Extract the (X, Y) coordinate from the center of the cell holding the provided text.  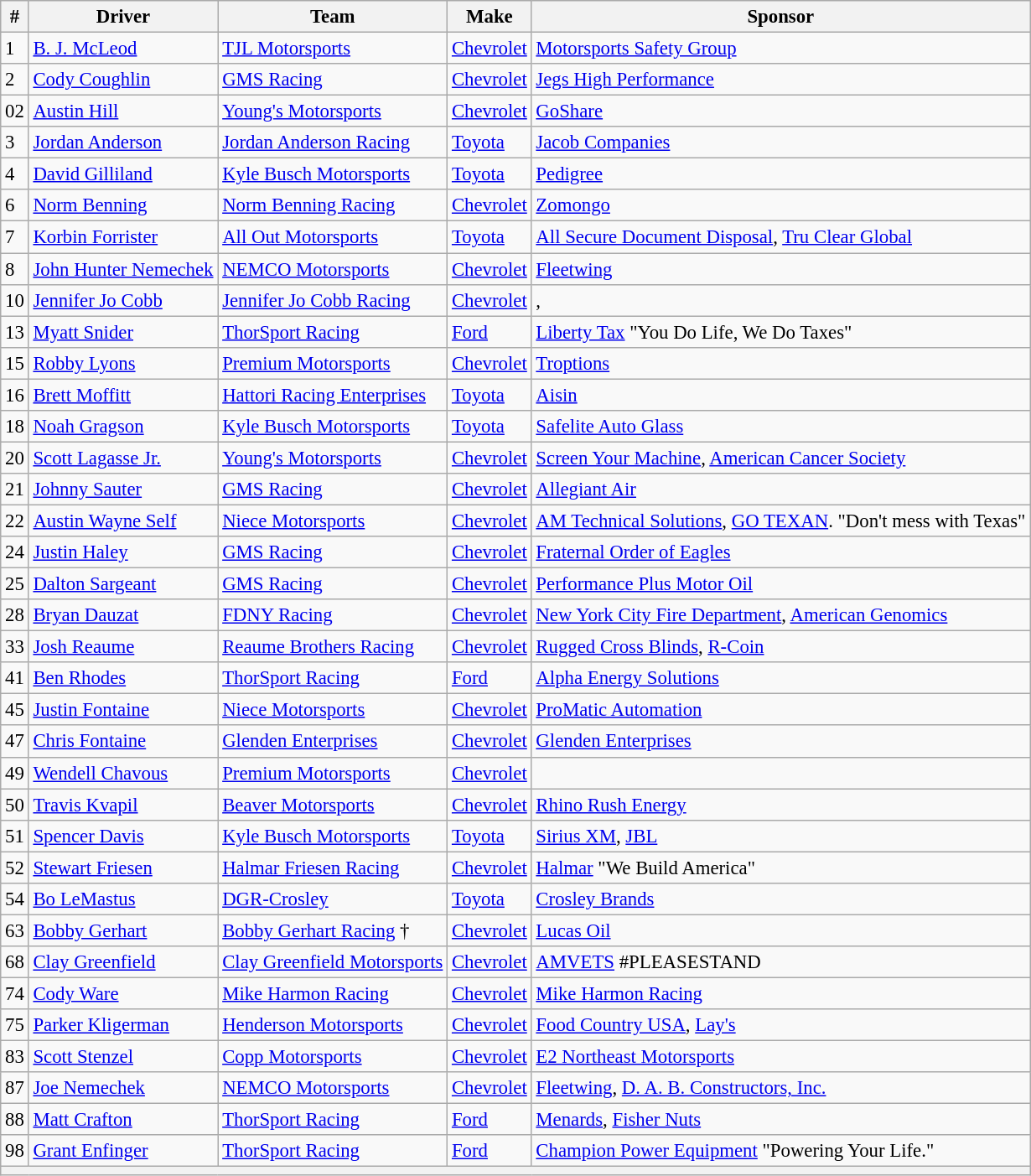
Jacob Companies (781, 142)
51 (15, 836)
20 (15, 458)
75 (15, 1025)
Driver (123, 17)
B. J. McLeod (123, 49)
ProMatic Automation (781, 710)
FDNY Racing (333, 615)
Allegiant Air (781, 490)
87 (15, 1088)
Crosley Brands (781, 899)
Champion Power Equipment "Powering Your Life." (781, 1151)
Team (333, 17)
Justin Haley (123, 552)
98 (15, 1151)
21 (15, 490)
Jennifer Jo Cobb Racing (333, 300)
1 (15, 49)
Travis Kvapil (123, 805)
TJL Motorsports (333, 49)
25 (15, 584)
8 (15, 269)
Norm Benning (123, 205)
Jennifer Jo Cobb (123, 300)
Ben Rhodes (123, 678)
Bryan Dauzat (123, 615)
Sponsor (781, 17)
Cody Coughlin (123, 80)
41 (15, 678)
David Gilliland (123, 174)
Wendell Chavous (123, 773)
Fleetwing, D. A. B. Constructors, Inc. (781, 1088)
28 (15, 615)
John Hunter Nemechek (123, 269)
63 (15, 930)
Johnny Sauter (123, 490)
Menards, Fisher Nuts (781, 1120)
Jordan Anderson Racing (333, 142)
15 (15, 363)
Myatt Snider (123, 332)
Safelite Auto Glass (781, 427)
Scott Lagasse Jr. (123, 458)
Austin Wayne Self (123, 521)
Food Country USA, Lay's (781, 1025)
Performance Plus Motor Oil (781, 584)
# (15, 17)
AMVETS #PLEASESTAND (781, 962)
Sirius XM, JBL (781, 836)
Josh Reaume (123, 647)
6 (15, 205)
GoShare (781, 111)
33 (15, 647)
Jegs High Performance (781, 80)
AM Technical Solutions, GO TEXAN. "Don't mess with Texas" (781, 521)
Rhino Rush Energy (781, 805)
7 (15, 237)
Justin Fontaine (123, 710)
Grant Enfinger (123, 1151)
Aisin (781, 395)
Lucas Oil (781, 930)
47 (15, 742)
16 (15, 395)
Cody Ware (123, 993)
Chris Fontaine (123, 742)
, (781, 300)
02 (15, 111)
Henderson Motorsports (333, 1025)
Bobby Gerhart (123, 930)
Fleetwing (781, 269)
Troptions (781, 363)
50 (15, 805)
Clay Greenfield Motorsports (333, 962)
DGR-Crosley (333, 899)
Spencer Davis (123, 836)
3 (15, 142)
4 (15, 174)
Halmar "We Build America" (781, 868)
Pedigree (781, 174)
New York City Fire Department, American Genomics (781, 615)
All Secure Document Disposal, Tru Clear Global (781, 237)
Motorsports Safety Group (781, 49)
Matt Crafton (123, 1120)
13 (15, 332)
Make (490, 17)
Bobby Gerhart Racing † (333, 930)
Reaume Brothers Racing (333, 647)
54 (15, 899)
83 (15, 1057)
Rugged Cross Blinds, R-Coin (781, 647)
49 (15, 773)
All Out Motorsports (333, 237)
Korbin Forrister (123, 237)
Hattori Racing Enterprises (333, 395)
45 (15, 710)
Austin Hill (123, 111)
10 (15, 300)
24 (15, 552)
Fraternal Order of Eagles (781, 552)
18 (15, 427)
Stewart Friesen (123, 868)
Beaver Motorsports (333, 805)
Brett Moffitt (123, 395)
Liberty Tax "You Do Life, We Do Taxes" (781, 332)
Halmar Friesen Racing (333, 868)
Clay Greenfield (123, 962)
Dalton Sargeant (123, 584)
52 (15, 868)
Bo LeMastus (123, 899)
Screen Your Machine, American Cancer Society (781, 458)
Noah Gragson (123, 427)
22 (15, 521)
Scott Stenzel (123, 1057)
Joe Nemechek (123, 1088)
Parker Kligerman (123, 1025)
74 (15, 993)
E2 Northeast Motorsports (781, 1057)
Norm Benning Racing (333, 205)
88 (15, 1120)
Alpha Energy Solutions (781, 678)
Jordan Anderson (123, 142)
Robby Lyons (123, 363)
68 (15, 962)
2 (15, 80)
Copp Motorsports (333, 1057)
Zomongo (781, 205)
